Provide the [X, Y] coordinate of the cell's center where the given text is located.  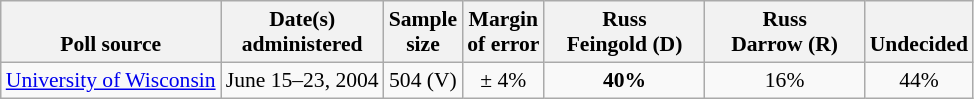
Marginof error [503, 32]
Undecided [919, 32]
504 (V) [423, 80]
Poll source [111, 32]
16% [785, 80]
June 15–23, 2004 [302, 80]
± 4% [503, 80]
University of Wisconsin [111, 80]
44% [919, 80]
Samplesize [423, 32]
Date(s)administered [302, 32]
40% [624, 80]
RussDarrow (R) [785, 32]
RussFeingold (D) [624, 32]
